From the cell containing the given text, extract its center point as (x, y) coordinate. 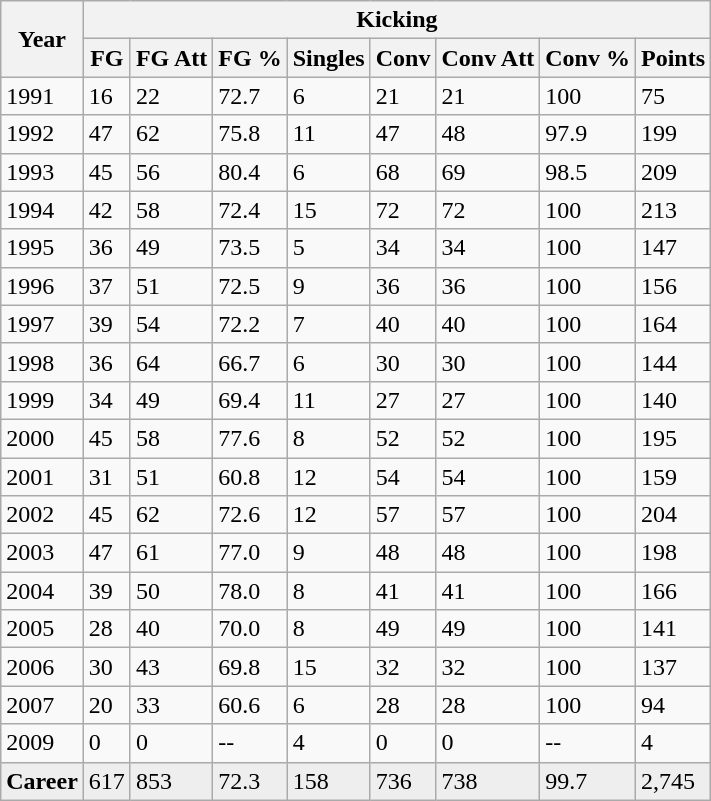
2002 (42, 515)
Points (672, 58)
94 (672, 705)
56 (171, 172)
75 (672, 96)
64 (171, 362)
140 (672, 400)
2003 (42, 553)
156 (672, 286)
75.8 (250, 134)
42 (106, 210)
16 (106, 96)
Kicking (396, 20)
Singles (328, 58)
37 (106, 286)
195 (672, 438)
Conv % (588, 58)
73.5 (250, 248)
72.4 (250, 210)
2,745 (672, 781)
69.8 (250, 667)
736 (403, 781)
FG % (250, 58)
72.6 (250, 515)
Conv Att (488, 58)
60.6 (250, 705)
198 (672, 553)
1995 (42, 248)
77.0 (250, 553)
69.4 (250, 400)
617 (106, 781)
158 (328, 781)
97.9 (588, 134)
853 (171, 781)
2001 (42, 477)
5 (328, 248)
33 (171, 705)
80.4 (250, 172)
2004 (42, 591)
98.5 (588, 172)
166 (672, 591)
1994 (42, 210)
2006 (42, 667)
66.7 (250, 362)
Career (42, 781)
137 (672, 667)
209 (672, 172)
Conv (403, 58)
213 (672, 210)
FG Att (171, 58)
68 (403, 172)
72.5 (250, 286)
159 (672, 477)
77.6 (250, 438)
1997 (42, 324)
164 (672, 324)
70.0 (250, 629)
72.2 (250, 324)
Year (42, 39)
2000 (42, 438)
2005 (42, 629)
738 (488, 781)
72.3 (250, 781)
1998 (42, 362)
7 (328, 324)
61 (171, 553)
147 (672, 248)
20 (106, 705)
2007 (42, 705)
72.7 (250, 96)
1991 (42, 96)
141 (672, 629)
FG (106, 58)
22 (171, 96)
1999 (42, 400)
50 (171, 591)
1992 (42, 134)
43 (171, 667)
199 (672, 134)
2009 (42, 743)
144 (672, 362)
69 (488, 172)
99.7 (588, 781)
78.0 (250, 591)
204 (672, 515)
31 (106, 477)
60.8 (250, 477)
1996 (42, 286)
1993 (42, 172)
